Return (x, y) of the center of cell containing provided text 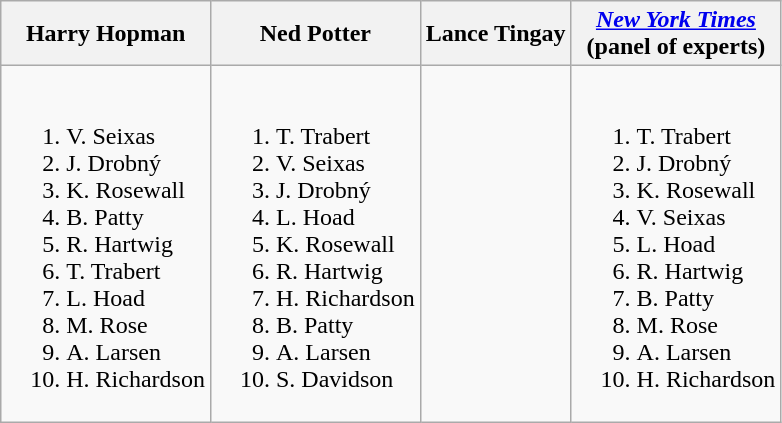
New York Times(panel of experts) (676, 34)
T. Trabert V. Seixas J. Drobný L. Hoad K. Rosewall R. Hartwig H. Richardson B. Patty A. Larsen S. Davidson (315, 244)
Ned Potter (315, 34)
Lance Tingay (496, 34)
V. Seixas J. Drobný K. Rosewall B. Patty R. Hartwig T. Trabert L. Hoad M. Rose A. Larsen H. Richardson (106, 244)
Harry Hopman (106, 34)
T. Trabert J. Drobný K. Rosewall V. Seixas L. Hoad R. Hartwig B. Patty M. Rose A. Larsen H. Richardson (676, 244)
